Scan for the cell matching the given text and deliver its (X, Y) coordinate at center. 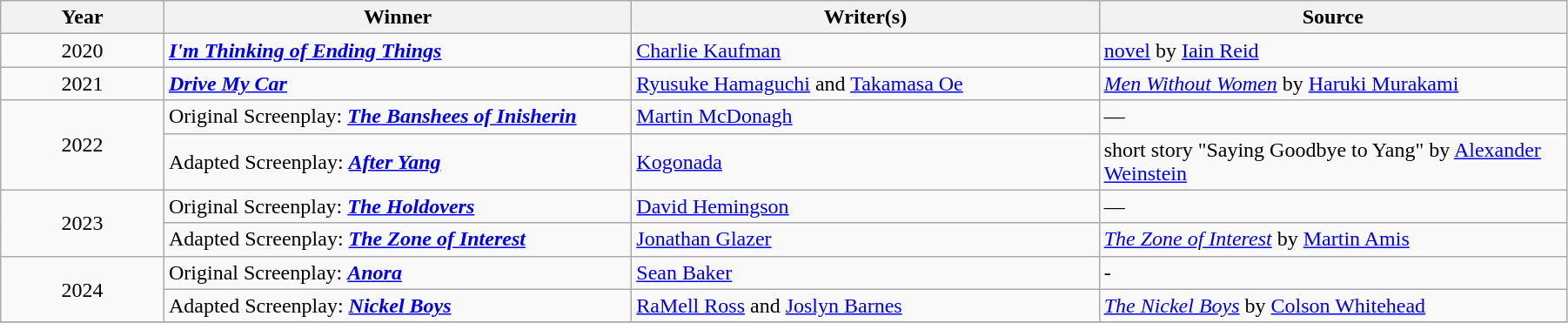
David Hemingson (865, 206)
RaMell Ross and Joslyn Barnes (865, 306)
Jonathan Glazer (865, 239)
Writer(s) (865, 17)
Original Screenplay: Anora (397, 273)
Adapted Screenplay: Nickel Boys (397, 306)
Kogonada (865, 162)
The Zone of Interest by Martin Amis (1333, 239)
Ryusuke Hamaguchi and Takamasa Oe (865, 84)
Source (1333, 17)
Winner (397, 17)
The Nickel Boys by Colson Whitehead (1333, 306)
novel by Iain Reid (1333, 50)
Sean Baker (865, 273)
short story "Saying Goodbye to Yang" by Alexander Weinstein (1333, 162)
Adapted Screenplay: After Yang (397, 162)
Martin McDonagh (865, 117)
2022 (83, 145)
Adapted Screenplay: The Zone of Interest (397, 239)
2020 (83, 50)
Year (83, 17)
I'm Thinking of Ending Things (397, 50)
Drive My Car (397, 84)
2023 (83, 223)
- (1333, 273)
2024 (83, 289)
Original Screenplay: The Banshees of Inisherin (397, 117)
Charlie Kaufman (865, 50)
Original Screenplay: The Holdovers (397, 206)
2021 (83, 84)
Men Without Women by Haruki Murakami (1333, 84)
